Find where the given text appears and provide that cell's center as (x, y) coordinate. 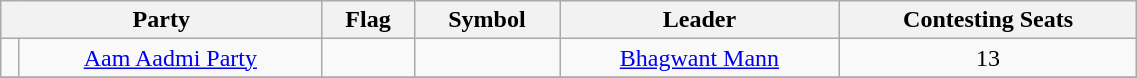
Party (162, 20)
Aam Aadmi Party (170, 58)
Symbol (486, 20)
Leader (700, 20)
13 (988, 58)
Flag (368, 20)
Bhagwant Mann (700, 58)
Contesting Seats (988, 20)
